Return the [X, Y] coordinate for the center point of the cell that contains the specified text.  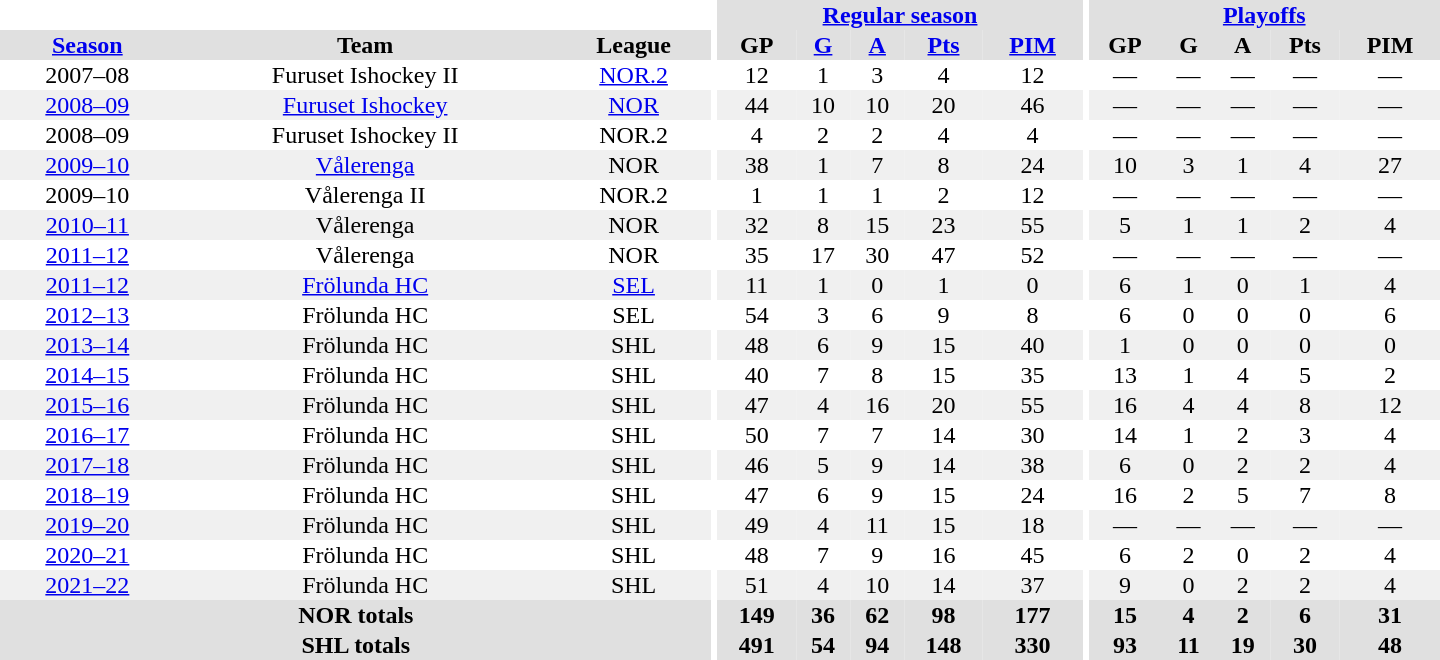
SHL totals [356, 645]
Furuset Ishockey [366, 105]
18 [1033, 525]
45 [1033, 555]
2013–14 [88, 345]
94 [877, 645]
44 [757, 105]
36 [823, 615]
62 [877, 615]
NOR totals [356, 615]
37 [1033, 585]
Season [88, 45]
17 [823, 255]
19 [1243, 645]
98 [943, 615]
148 [943, 645]
2018–19 [88, 495]
Team [366, 45]
32 [757, 225]
149 [757, 615]
2010–11 [88, 225]
27 [1390, 165]
23 [943, 225]
2017–18 [88, 465]
330 [1033, 645]
Regular season [900, 15]
177 [1033, 615]
2021–22 [88, 585]
2016–17 [88, 435]
2015–16 [88, 405]
Vålerenga II [366, 195]
49 [757, 525]
Playoffs [1264, 15]
13 [1124, 375]
2014–15 [88, 375]
League [634, 45]
2007–08 [88, 75]
491 [757, 645]
31 [1390, 615]
51 [757, 585]
2019–20 [88, 525]
2020–21 [88, 555]
93 [1124, 645]
52 [1033, 255]
50 [757, 435]
2012–13 [88, 315]
